Identify which cell holds the provided text, then report its (X, Y) central coordinate. 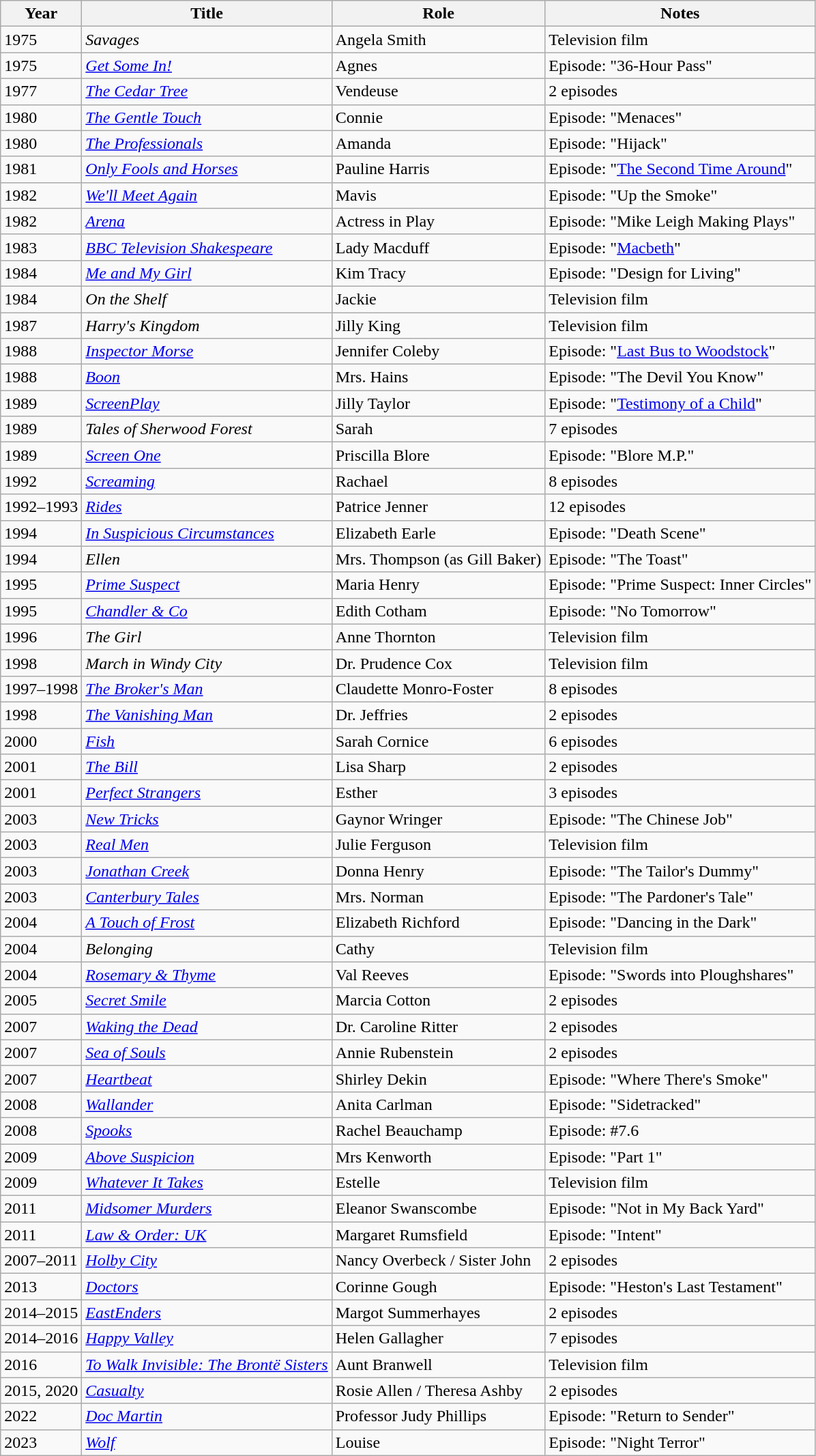
Margaret Rumsfield (438, 1235)
Episode: "No Tomorrow" (680, 611)
6 episodes (680, 741)
Sea of Souls (207, 1053)
March in Windy City (207, 663)
Episode: "Sidetracked" (680, 1104)
Angela Smith (438, 40)
Actress in Play (438, 221)
In Suspicious Circumstances (207, 533)
Val Reeves (438, 975)
Episode: "Macbeth" (680, 247)
The Cedar Tree (207, 91)
Mrs Kenworth (438, 1157)
Tales of Sherwood Forest (207, 429)
2000 (41, 741)
Lady Macduff (438, 247)
Episode: "Testimony of a Child" (680, 403)
Episode: "Prime Suspect: Inner Circles" (680, 585)
Holby City (207, 1261)
Mrs. Norman (438, 897)
Episode: "36-Hour Pass" (680, 66)
Casualty (207, 1390)
2007–2011 (41, 1261)
New Tricks (207, 819)
1992 (41, 481)
Episode: "The Tailor's Dummy" (680, 871)
Fish (207, 741)
Patrice Jenner (438, 507)
Mrs. Hains (438, 377)
1981 (41, 169)
Waking the Dead (207, 1027)
2005 (41, 1001)
The Bill (207, 767)
Episode: "Mike Leigh Making Plays" (680, 221)
Rachael (438, 481)
Jackie (438, 299)
Claudette Monro-Foster (438, 689)
Episode: "The Devil You Know" (680, 377)
Episode: "Menaces" (680, 117)
Screaming (207, 481)
2014–2015 (41, 1313)
1996 (41, 637)
Arena (207, 221)
Edith Cotham (438, 611)
Harry's Kingdom (207, 326)
Helen Gallagher (438, 1339)
Title (207, 14)
Estelle (438, 1183)
Wolf (207, 1442)
On the Shelf (207, 299)
Vendeuse (438, 91)
1983 (41, 247)
Happy Valley (207, 1339)
Louise (438, 1442)
ScreenPlay (207, 403)
Episode: "Blore M.P." (680, 455)
2014–2016 (41, 1339)
Notes (680, 14)
Episode: "Swords into Ploughshares" (680, 975)
Donna Henry (438, 871)
Me and My Girl (207, 273)
Savages (207, 40)
Annie Rubenstein (438, 1053)
BBC Television Shakespeare (207, 247)
Amanda (438, 143)
Eleanor Swanscombe (438, 1209)
Dr. Prudence Cox (438, 663)
Episode: "Part 1" (680, 1157)
Nancy Overbeck / Sister John (438, 1261)
Episode: "Return to Sender" (680, 1416)
Dr. Caroline Ritter (438, 1027)
1977 (41, 91)
Episode: "Hijack" (680, 143)
Whatever It Takes (207, 1183)
Rosemary & Thyme (207, 975)
Lisa Sharp (438, 767)
Above Suspicion (207, 1157)
Episode: "The Pardoner's Tale" (680, 897)
Episode: "Dancing in the Dark" (680, 923)
Marcia Cotton (438, 1001)
Spooks (207, 1130)
Episode: "Intent" (680, 1235)
Screen One (207, 455)
Doctors (207, 1287)
Priscilla Blore (438, 455)
Episode: "Where There's Smoke" (680, 1079)
Elizabeth Richford (438, 923)
Episode: "The Second Time Around" (680, 169)
Perfect Strangers (207, 793)
Dr. Jeffries (438, 715)
Midsomer Murders (207, 1209)
Rachel Beauchamp (438, 1130)
Episode: "Death Scene" (680, 533)
Professor Judy Phillips (438, 1416)
Mavis (438, 195)
Jonathan Creek (207, 871)
2016 (41, 1365)
Heartbeat (207, 1079)
Jilly Taylor (438, 403)
The Gentle Touch (207, 117)
We'll Meet Again (207, 195)
Doc Martin (207, 1416)
The Professionals (207, 143)
Ellen (207, 559)
Inspector Morse (207, 352)
Sarah (438, 429)
Esther (438, 793)
Role (438, 14)
Year (41, 14)
Margot Summerhayes (438, 1313)
Agnes (438, 66)
2013 (41, 1287)
Pauline Harris (438, 169)
A Touch of Frost (207, 923)
Gaynor Wringer (438, 819)
Rosie Allen / Theresa Ashby (438, 1390)
Episode: "Heston's Last Testament" (680, 1287)
Prime Suspect (207, 585)
2022 (41, 1416)
Anne Thornton (438, 637)
Belonging (207, 949)
Episode: "Design for Living" (680, 273)
Julie Ferguson (438, 845)
Elizabeth Earle (438, 533)
Only Fools and Horses (207, 169)
Kim Tracy (438, 273)
Episode: "The Chinese Job" (680, 819)
Connie (438, 117)
The Broker's Man (207, 689)
Law & Order: UK (207, 1235)
The Vanishing Man (207, 715)
Cathy (438, 949)
The Girl (207, 637)
Wallander (207, 1104)
To Walk Invisible: The Brontë Sisters (207, 1365)
12 episodes (680, 507)
Corinne Gough (438, 1287)
3 episodes (680, 793)
EastEnders (207, 1313)
Episode: "Up the Smoke" (680, 195)
Real Men (207, 845)
Mrs. Thompson (as Gill Baker) (438, 559)
Anita Carlman (438, 1104)
Get Some In! (207, 66)
Episode: "Last Bus to Woodstock" (680, 352)
1987 (41, 326)
Jilly King (438, 326)
Sarah Cornice (438, 741)
Rides (207, 507)
Chandler & Co (207, 611)
Episode: "Night Terror" (680, 1442)
Jennifer Coleby (438, 352)
Canterbury Tales (207, 897)
Episode: "The Toast" (680, 559)
Episode: #7.6 (680, 1130)
Maria Henry (438, 585)
1992–1993 (41, 507)
1997–1998 (41, 689)
Episode: "Not in My Back Yard" (680, 1209)
Boon (207, 377)
Aunt Branwell (438, 1365)
2023 (41, 1442)
Shirley Dekin (438, 1079)
Secret Smile (207, 1001)
2015, 2020 (41, 1390)
